Find where the given text appears and provide that cell's center as [x, y] coordinate. 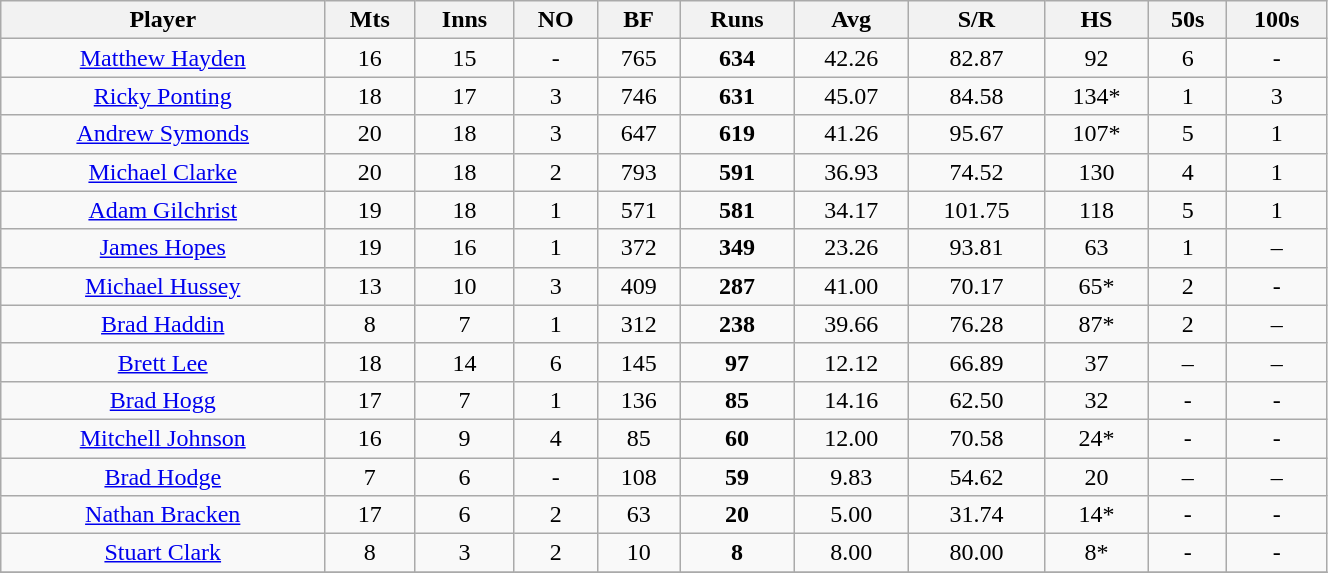
8.00 [852, 553]
765 [638, 58]
793 [638, 172]
42.26 [852, 58]
136 [638, 400]
45.07 [852, 96]
Brett Lee [163, 362]
591 [737, 172]
James Hopes [163, 248]
Matthew Hayden [163, 58]
BF [638, 20]
Brad Hodge [163, 477]
24* [1096, 438]
372 [638, 248]
Brad Hogg [163, 400]
12.00 [852, 438]
12.12 [852, 362]
23.26 [852, 248]
Andrew Symonds [163, 134]
108 [638, 477]
59 [737, 477]
50s [1188, 20]
34.17 [852, 210]
66.89 [977, 362]
349 [737, 248]
39.66 [852, 324]
312 [638, 324]
631 [737, 96]
634 [737, 58]
Runs [737, 20]
93.81 [977, 248]
92 [1096, 58]
14* [1096, 515]
Adam Gilchrist [163, 210]
647 [638, 134]
287 [737, 286]
Michael Hussey [163, 286]
54.62 [977, 477]
145 [638, 362]
32 [1096, 400]
HS [1096, 20]
13 [370, 286]
87* [1096, 324]
Player [163, 20]
571 [638, 210]
84.58 [977, 96]
238 [737, 324]
70.58 [977, 438]
409 [638, 286]
5.00 [852, 515]
82.87 [977, 58]
Ricky Ponting [163, 96]
74.52 [977, 172]
100s [1277, 20]
107* [1096, 134]
Stuart Clark [163, 553]
746 [638, 96]
118 [1096, 210]
80.00 [977, 553]
62.50 [977, 400]
619 [737, 134]
101.75 [977, 210]
Brad Haddin [163, 324]
S/R [977, 20]
9 [465, 438]
130 [1096, 172]
134* [1096, 96]
76.28 [977, 324]
Mts [370, 20]
Inns [465, 20]
Michael Clarke [163, 172]
95.67 [977, 134]
8* [1096, 553]
581 [737, 210]
31.74 [977, 515]
97 [737, 362]
36.93 [852, 172]
70.17 [977, 286]
Avg [852, 20]
37 [1096, 362]
41.00 [852, 286]
9.83 [852, 477]
NO [556, 20]
14 [465, 362]
15 [465, 58]
Mitchell Johnson [163, 438]
14.16 [852, 400]
60 [737, 438]
65* [1096, 286]
Nathan Bracken [163, 515]
41.26 [852, 134]
